From the cell containing the given text, extract its center point as (x, y) coordinate. 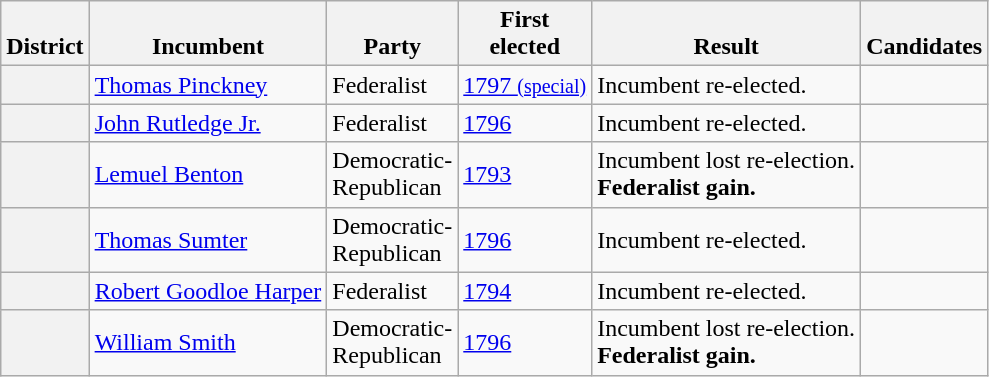
William Smith (208, 342)
Result (726, 34)
1797 (special) (525, 85)
1794 (525, 291)
Incumbent (208, 34)
Lemuel Benton (208, 174)
1793 (525, 174)
Robert Goodloe Harper (208, 291)
Thomas Pinckney (208, 85)
Party (392, 34)
John Rutledge Jr. (208, 123)
District (45, 34)
Candidates (924, 34)
Thomas Sumter (208, 240)
Firstelected (525, 34)
